Pinpoint the cell where the given text exists, returning its (x, y) midpoint coordinate. 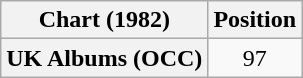
97 (255, 58)
Position (255, 20)
UK Albums (OCC) (104, 58)
Chart (1982) (104, 20)
